Provide the (x, y) coordinate of the cell's center where the given text is located.  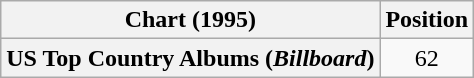
62 (427, 58)
Position (427, 20)
US Top Country Albums (Billboard) (190, 58)
Chart (1995) (190, 20)
